Provide the (X, Y) coordinate of the cell's center where the given text is located.  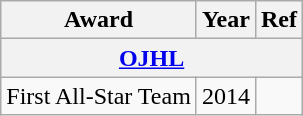
Award (99, 20)
First All-Star Team (99, 96)
2014 (226, 96)
OJHL (152, 58)
Year (226, 20)
Ref (278, 20)
